Pinpoint the cell where the given text exists, returning its (x, y) midpoint coordinate. 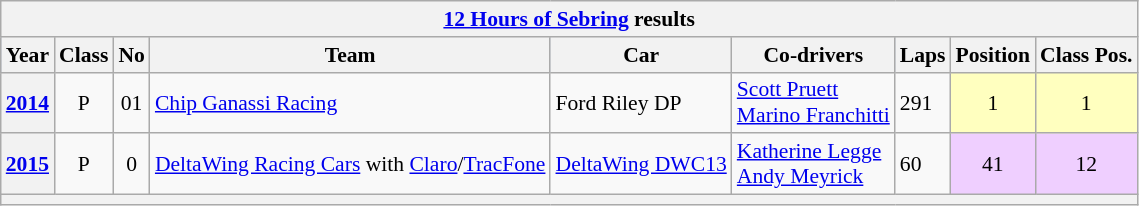
12 Hours of Sebring results (570, 19)
Car (640, 55)
Position (993, 55)
12 (1086, 164)
41 (993, 164)
Year (28, 55)
Team (350, 55)
DeltaWing Racing Cars with Claro/TracFone (350, 164)
Chip Ganassi Racing (350, 102)
No (132, 55)
Class (84, 55)
291 (923, 102)
Scott Pruett Marino Franchitti (814, 102)
Laps (923, 55)
2015 (28, 164)
Ford Riley DP (640, 102)
60 (923, 164)
Co-drivers (814, 55)
2014 (28, 102)
0 (132, 164)
01 (132, 102)
Class Pos. (1086, 55)
DeltaWing DWC13 (640, 164)
Katherine Legge Andy Meyrick (814, 164)
